Capture the cell that displays the provided text and extract its [x, y] central coordinate. 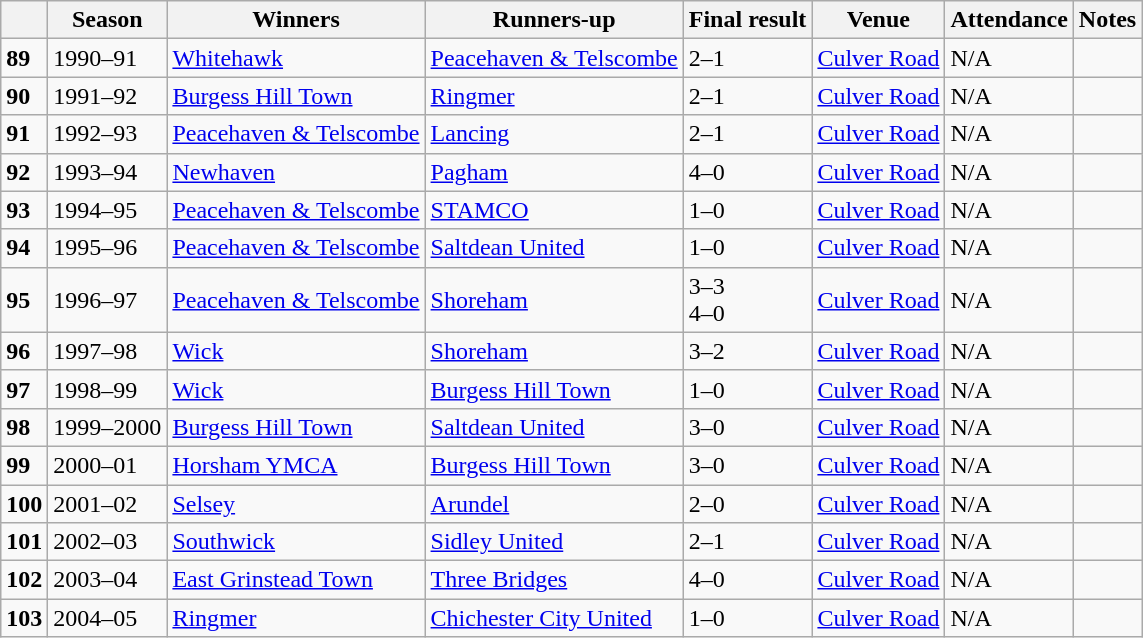
95 [24, 300]
Selsey [296, 503]
1998–99 [108, 389]
96 [24, 351]
89 [24, 58]
99 [24, 465]
103 [24, 618]
1990–91 [108, 58]
2000–01 [108, 465]
1992–93 [108, 134]
Chichester City United [554, 618]
STAMCO [554, 210]
Lancing [554, 134]
1999–2000 [108, 427]
Winners [296, 20]
2001–02 [108, 503]
Final result [748, 20]
93 [24, 210]
1991–92 [108, 96]
101 [24, 542]
91 [24, 134]
Arundel [554, 503]
1993–94 [108, 172]
97 [24, 389]
East Grinstead Town [296, 580]
2–0 [748, 503]
Notes [1107, 20]
102 [24, 580]
Attendance [1009, 20]
Runners-up [554, 20]
3–2 [748, 351]
Newhaven [296, 172]
Southwick [296, 542]
94 [24, 248]
1996–97 [108, 300]
2003–04 [108, 580]
100 [24, 503]
98 [24, 427]
Pagham [554, 172]
1994–95 [108, 210]
Whitehawk [296, 58]
92 [24, 172]
Venue [878, 20]
2004–05 [108, 618]
1997–98 [108, 351]
Sidley United [554, 542]
2002–03 [108, 542]
Horsham YMCA [296, 465]
90 [24, 96]
Three Bridges [554, 580]
3–34–0 [748, 300]
1995–96 [108, 248]
Season [108, 20]
